Detect which cell encompasses the target text, then output its [X, Y] center coordinate. 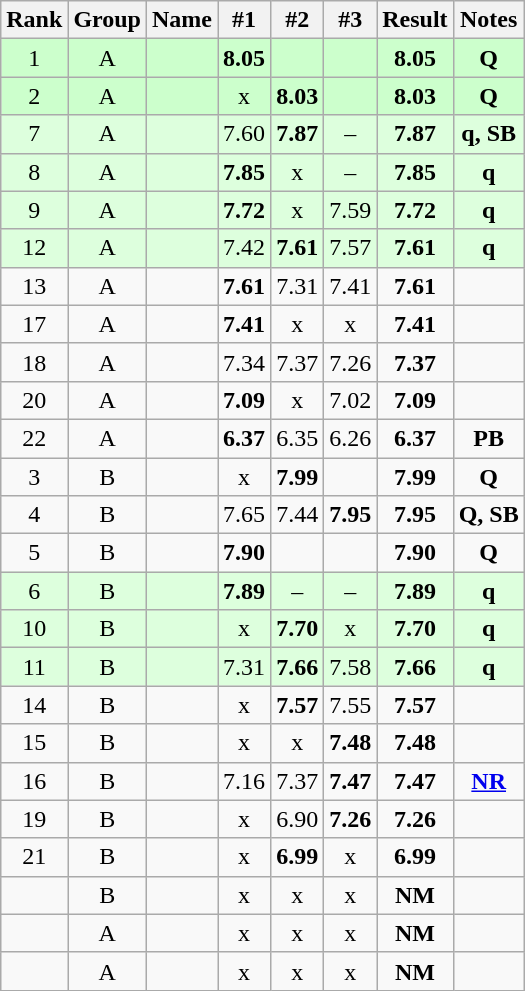
#3 [350, 20]
19 [34, 819]
21 [34, 857]
7.55 [350, 705]
6.90 [298, 819]
8 [34, 172]
15 [34, 743]
1 [34, 58]
6 [34, 591]
7.02 [350, 400]
3 [34, 477]
Notes [488, 20]
14 [34, 705]
20 [34, 400]
Group [108, 20]
18 [34, 362]
7.42 [244, 248]
12 [34, 248]
7.44 [298, 515]
PB [488, 438]
6.35 [298, 438]
17 [34, 324]
13 [34, 286]
7.65 [244, 515]
16 [34, 781]
#2 [298, 20]
7.16 [244, 781]
7.58 [350, 667]
22 [34, 438]
9 [34, 210]
Rank [34, 20]
5 [34, 553]
6.26 [350, 438]
Name [182, 20]
2 [34, 96]
#1 [244, 20]
7 [34, 134]
Q, SB [488, 515]
11 [34, 667]
7.59 [350, 210]
7.34 [244, 362]
Result [415, 20]
7.60 [244, 134]
4 [34, 515]
10 [34, 629]
NR [488, 781]
q, SB [488, 134]
